Search for the cell housing the specified text and yield its [x, y] center coordinate. 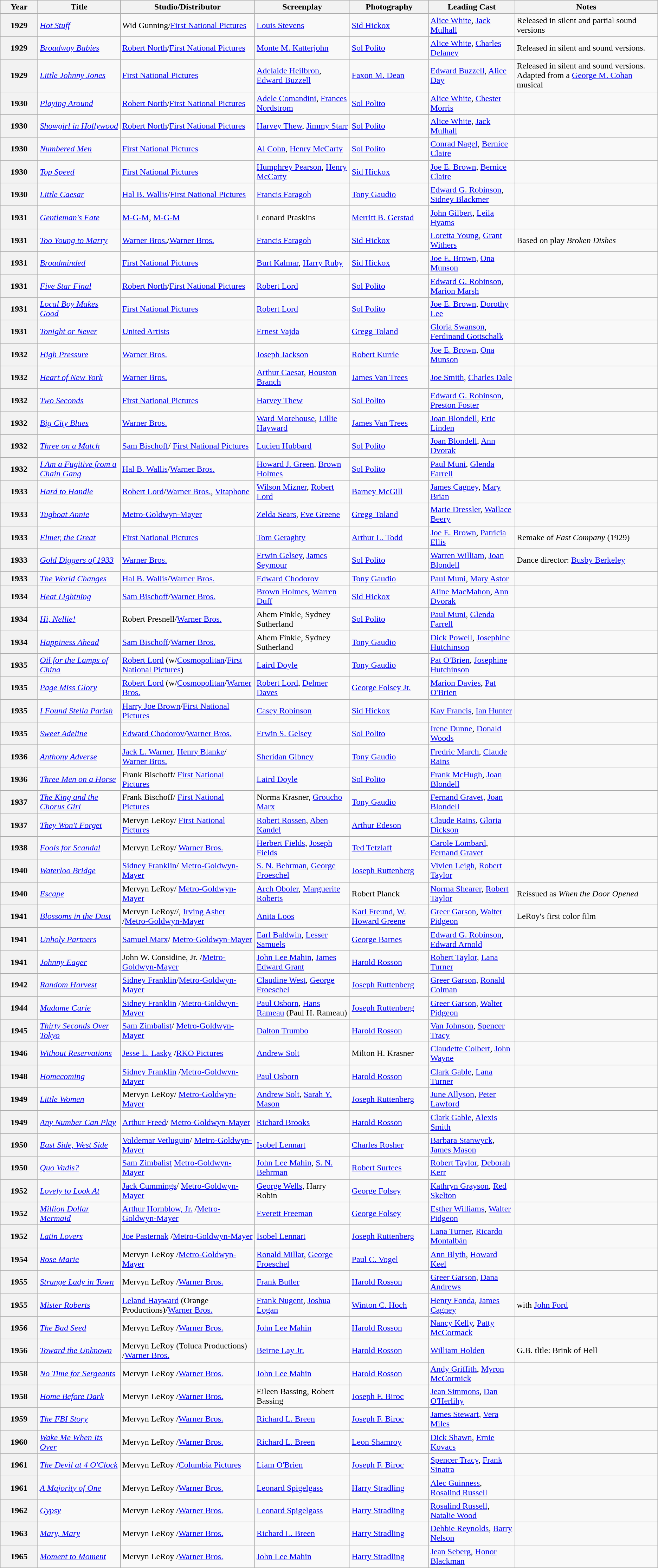
Jean Seberg, Honor Blackman [472, 1556]
Marie Dressler, Wallace Beery [472, 514]
Joe E. Brown, Patricia Ellis [472, 537]
Earl Baldwin, Lesser Samuels [302, 939]
Wid Gunning/First National Pictures [187, 25]
Photography [389, 7]
Paul Osborn [302, 1076]
Page Miss Glory [79, 688]
Zelda Sears, Eve Greene [302, 514]
Adelaide Heilbron, Edward Buzzell [302, 76]
G.B. tltle: Brink of Hell [586, 1350]
Humphrey Pearson, Henry McCarty [302, 171]
Home Before Dark [79, 1397]
Anthony Adverse [79, 757]
Joan Blondell, Eric Linden [472, 423]
Tom Geraghty [302, 537]
East Side, West Side [79, 1145]
Beirne Lay Jr. [302, 1350]
1965 [19, 1556]
Burt Kalmar, Harry Ruby [302, 263]
Arthur L. Todd [389, 537]
Madame Curie [79, 1007]
Leon Shamroy [389, 1442]
Tugboat Annie [79, 514]
Heat Lightning [79, 596]
June Allyson, Peter Lawford [472, 1099]
Quo Vadis? [79, 1168]
Random Harvest [79, 985]
Little Women [79, 1099]
Mervyn LeRoy//, Irving Asher /Metro-Goldwyn-Mayer [187, 916]
Claudine West, George Froeschel [302, 985]
The World Changes [79, 578]
Based on play Broken Dishes [586, 240]
Numbered Men [79, 149]
M-G-M, M-G-M [187, 217]
Local Boy Makes Good [79, 309]
Hi, Nellie! [79, 619]
Rose Marie [79, 1259]
Notes [586, 7]
Sam Bischoff/ First National Pictures [187, 446]
High Pressure [79, 355]
Spencer Tracy, Frank Sinatra [472, 1465]
Edward Chodorov/Warner Bros. [187, 733]
S. N. Behrman, George Froeschel [302, 870]
Rosalind Russell, Natalie Wood [472, 1510]
Wake Me When Its Over [79, 1442]
Irene Dunne, Donald Woods [472, 733]
Anita Loos [302, 916]
Top Speed [79, 171]
Mervyn LeRoy /Columbia Pictures [187, 1465]
Ward Morehouse, Lillie Hayward [302, 423]
Joe Pasternak /Metro-Goldwyn-Mayer [187, 1236]
George Barnes [389, 939]
Lovely to Look At [79, 1191]
Sam Zimbalist/ Metro-Goldwyn-Mayer [187, 1031]
Robert Lord, Delmer Daves [302, 688]
Paul Osborn, Hans Rameau (Paul H. Rameau) [302, 1007]
Norma Krasner, Groucho Marx [302, 802]
Million Dollar Mermaid [79, 1213]
Leland Hayward (Orange Productions)/Warner Bros. [187, 1305]
John Lee Mahin, S. N. Behrman [302, 1168]
Mister Roberts [79, 1305]
Toward the Unknown [79, 1350]
Fredric March, Claude Rains [472, 757]
Lucien Hubbard [302, 446]
Joe E. Brown, Dorothy Lee [472, 309]
Leonard Praskins [302, 217]
Edward Buzzell, Alice Day [472, 76]
James Stewart, Vera Miles [472, 1419]
Robert Planck [389, 894]
Milton H. Krasner [389, 1054]
Robert Lord/Warner Bros., Vitaphone [187, 492]
Herbert Fields, Joseph Fields [302, 848]
Robert Rossen, Aben Kandel [302, 825]
Debbie Reynolds, Barry Nelson [472, 1534]
Vivien Leigh, Robert Taylor [472, 870]
Greer Garson, Ronald Colman [472, 985]
Greer Garson, Dana Andrews [472, 1282]
Strange Lady in Town [79, 1282]
Claude Rains, Gloria Dickson [472, 825]
I Am a Fugitive from a Chain Gang [79, 469]
James Cagney, Mary Brian [472, 492]
Big City Blues [79, 423]
Alice White, Chester Morris [472, 103]
Ronald Millar, George Froeschel [302, 1259]
Frank McHugh, Joan Blondell [472, 779]
Studio/Distributor [187, 7]
Without Reservations [79, 1054]
Clark Gable, Lana Turner [472, 1076]
Jack L. Warner, Henry Blanke/ Warner Bros. [187, 757]
Adele Comandini, Frances Nordstrom [302, 103]
Conrad Nagel, Bernice Claire [472, 149]
Samuel Marx/ Metro-Goldwyn-Mayer [187, 939]
1942 [19, 985]
No Time for Sergeants [79, 1373]
Norma Shearer, Robert Taylor [472, 894]
1938 [19, 848]
Robert Lord (w/Cosmopolitan/Warner Bros. [187, 688]
Paul C. Vogel [389, 1259]
Five Star Final [79, 286]
Released in silent and partial sound versions [586, 25]
Loretta Young, Grant Withers [472, 240]
Unholy Partners [79, 939]
Little Caesar [79, 195]
Remake of Fast Company (1929) [586, 537]
Sweet Adeline [79, 733]
Ernest Vajda [302, 332]
Mervyn LeRoy (Toluca Productions) /Warner Bros. [187, 1350]
Johnny Eager [79, 962]
Mervyn LeRoy/ First National Pictures [187, 825]
Brown Holmes, Warren Duff [302, 596]
United Artists [187, 332]
1954 [19, 1259]
Robert Kurrle [389, 355]
Clark Gable, Alexis Smith [472, 1122]
1948 [19, 1076]
Paul Muni, Mary Astor [472, 578]
Fernand Gravet, Joan Blondell [472, 802]
Andrew Solt [302, 1054]
Richard Brooks [302, 1122]
Liam O'Brien [302, 1465]
John Lee Mahin, James Edward Grant [302, 962]
Heart of New York [79, 377]
Little Johnny Jones [79, 76]
Karl Freund, W. Howard Greene [389, 916]
Elmer, the Great [79, 537]
Gypsy [79, 1510]
The King and the Chorus Girl [79, 802]
Faxon M. Dean [389, 76]
LeRoy's first color film [586, 916]
Gentleman's Fate [79, 217]
Sidney Franklin/Metro-Goldwyn-Mayer [187, 985]
Mervyn LeRoy/ Warner Bros. [187, 848]
1963 [19, 1534]
Hal B. Wallis/First National Pictures [187, 195]
1946 [19, 1054]
Edward G. Robinson, Preston Foster [472, 400]
Released in silent and sound versions. Adapted from a George M. Cohan musical [586, 76]
Jesse L. Lasky /RKO Pictures [187, 1054]
Merritt B. Gerstad [389, 217]
Sam Zimbalist Metro-Goldwyn-Mayer [187, 1168]
Sheridan Gibney [302, 757]
Everett Freeman [302, 1213]
Three Men on a Horse [79, 779]
Frank Nugent, Joshua Logan [302, 1305]
Hard to Handle [79, 492]
Casey Robinson [302, 711]
Broadminded [79, 263]
Arthur Edeson [389, 825]
Nancy Kelly, Patty McCormack [472, 1328]
Arthur Hornblow, Jr. /Metro-Goldwyn-Mayer [187, 1213]
Gloria Swanson, Ferdinand Gottschalk [472, 332]
1944 [19, 1007]
Broadway Babies [79, 48]
George Wells, Harry Robin [302, 1191]
Dick Powell, Josephine Hutchinson [472, 642]
Howard J. Green, Brown Holmes [302, 469]
Joseph Jackson [302, 355]
Alice White, Charles Delaney [472, 48]
Thirty Seconds Over Tokyo [79, 1031]
Mary, Mary [79, 1534]
Andy Griffith, Myron McCormick [472, 1373]
Metro-Goldwyn-Mayer [187, 514]
Too Young to Marry [79, 240]
Edward G. Robinson, Sidney Blackmer [472, 195]
Robert Surtees [389, 1168]
I Found Stella Parish [79, 711]
Warner Bros./Warner Bros. [187, 240]
Harvey Thew, Jimmy Starr [302, 126]
Alec Guinness, Rosalind Russell [472, 1488]
Barney McGill [389, 492]
The Devil at 4 O'Clock [79, 1465]
Claudette Colbert, John Wayne [472, 1054]
John W. Considine, Jr. /Metro-Goldwyn-Mayer [187, 962]
Warren William, Joan Blondell [472, 560]
1960 [19, 1442]
Frank Butler [302, 1282]
The Bad Seed [79, 1328]
Marion Davies, Pat O'Brien [472, 688]
Escape [79, 894]
Winton C. Hoch [389, 1305]
Moment to Moment [79, 1556]
Jack Cummings/ Metro-Goldwyn-Mayer [187, 1191]
Any Number Can Play [79, 1122]
Lana Turner, Ricardo Montalbán [472, 1236]
Happiness Ahead [79, 642]
Jean Simmons, Dan O'Herlihy [472, 1397]
Oil for the Lamps of China [79, 665]
Dance director: Busby Berkeley [586, 560]
Tonight or Never [79, 332]
1962 [19, 1510]
They Won't Forget [79, 825]
Monte M. Katterjohn [302, 48]
Showgirl in Hollywood [79, 126]
Joe E. Brown, Bernice Claire [472, 171]
Andrew Solt, Sarah Y. Mason [302, 1099]
Carole Lombard, Fernand Gravet [472, 848]
Leading Cast [472, 7]
Mervyn LeRoy /Metro-Goldwyn-Mayer [187, 1259]
Hot Stuff [79, 25]
The FBI Story [79, 1419]
Reissued as When the Door Opened [586, 894]
Ted Tetzlaff [389, 848]
Homecoming [79, 1076]
Arthur Caesar, Houston Branch [302, 377]
Edward Chodorov [302, 578]
Robert Presnell/Warner Bros. [187, 619]
William Holden [472, 1350]
Dick Shawn, Ernie Kovacs [472, 1442]
Al Cohn, Henry McCarty [302, 149]
Fools for Scandal [79, 848]
Blossoms in the Dust [79, 916]
Sidney Franklin/ Metro-Goldwyn-Mayer [187, 870]
Playing Around [79, 103]
1945 [19, 1031]
Waterloo Bridge [79, 870]
Year [19, 7]
Eileen Bassing, Robert Bassing [302, 1397]
George Folsey Jr. [389, 688]
Joan Blondell, Ann Dvorak [472, 446]
Released in silent and sound versions. [586, 48]
Dalton Trumbo [302, 1031]
Erwin S. Gelsey [302, 733]
Gold Diggers of 1933 [79, 560]
Voldemar Vetluguin/ Metro-Goldwyn-Mayer [187, 1145]
Screenplay [302, 7]
Edward G. Robinson, Edward Arnold [472, 939]
Three on a Match [79, 446]
Latin Lovers [79, 1236]
John Gilbert, Leila Hyams [472, 217]
Esther Williams, Walter Pidgeon [472, 1213]
Kay Francis, Ian Hunter [472, 711]
Pat O'Brien, Josephine Hutchinson [472, 665]
Erwin Gelsey, James Seymour [302, 560]
A Majority of One [79, 1488]
Kathryn Grayson, Red Skelton [472, 1191]
Joe Smith, Charles Dale [472, 377]
Aline MacMahon, Ann Dvorak [472, 596]
Edward G. Robinson, Marion Marsh [472, 286]
Two Seconds [79, 400]
1959 [19, 1419]
Title [79, 7]
Ann Blyth, Howard Keel [472, 1259]
Arthur Freed/ Metro-Goldwyn-Mayer [187, 1122]
Robert Taylor, Lana Turner [472, 962]
Henry Fonda, James Cagney [472, 1305]
with John Ford [586, 1305]
Barbara Stanwyck, James Mason [472, 1145]
Robert Lord (w/Cosmopolitan/First National Pictures) [187, 665]
Harry Joe Brown/First National Pictures [187, 711]
Charles Rosher [389, 1145]
Harvey Thew [302, 400]
Robert Taylor, Deborah Kerr [472, 1168]
Louis Stevens [302, 25]
Arch Oboler, Marguerite Roberts [302, 894]
Wilson Mizner, Robert Lord [302, 492]
Van Johnson, Spencer Tracy [472, 1031]
